For the text-containing cell, return its midpoint in [x, y] coordinate format. 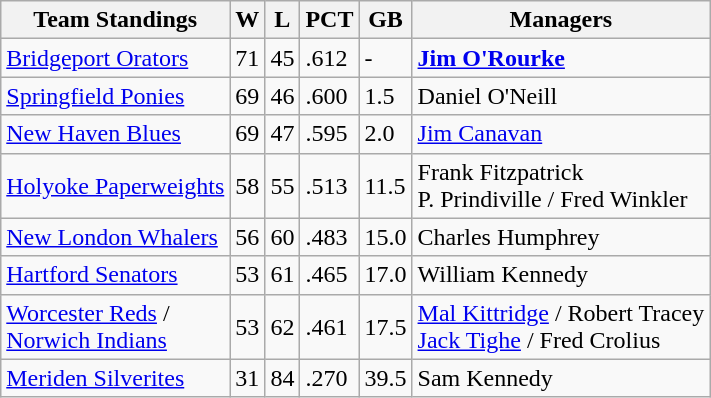
- [386, 58]
39.5 [386, 378]
.483 [330, 237]
47 [282, 134]
62 [282, 326]
55 [282, 186]
.600 [330, 96]
Managers [561, 20]
Sam Kennedy [561, 378]
1.5 [386, 96]
.513 [330, 186]
84 [282, 378]
.612 [330, 58]
William Kennedy [561, 275]
15.0 [386, 237]
Frank Fitzpatrick P. Prindiville / Fred Winkler [561, 186]
31 [248, 378]
Daniel O'Neill [561, 96]
58 [248, 186]
GB [386, 20]
11.5 [386, 186]
Bridgeport Orators [116, 58]
17.5 [386, 326]
2.0 [386, 134]
17.0 [386, 275]
Mal Kittridge / Robert Tracey Jack Tighe / Fred Crolius [561, 326]
60 [282, 237]
Holyoke Paperweights [116, 186]
Worcester Reds / Norwich Indians [116, 326]
New London Whalers [116, 237]
Meriden Silverites [116, 378]
Hartford Senators [116, 275]
71 [248, 58]
Jim Canavan [561, 134]
.595 [330, 134]
.465 [330, 275]
PCT [330, 20]
45 [282, 58]
.461 [330, 326]
61 [282, 275]
56 [248, 237]
.270 [330, 378]
New Haven Blues [116, 134]
W [248, 20]
Jim O'Rourke [561, 58]
L [282, 20]
Springfield Ponies [116, 96]
Charles Humphrey [561, 237]
46 [282, 96]
Team Standings [116, 20]
